From the cell containing the given text, extract its center point as [X, Y] coordinate. 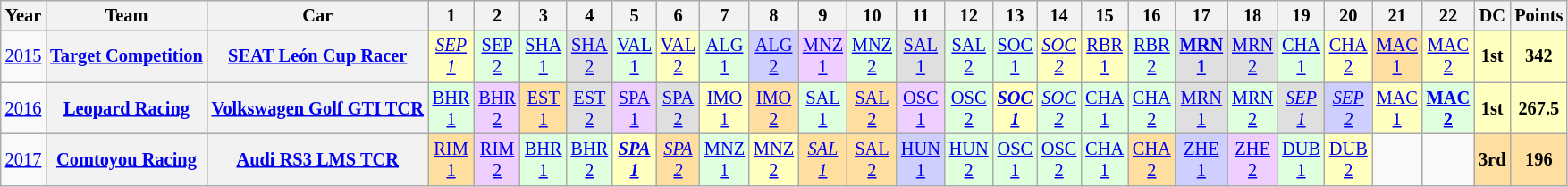
4 [590, 15]
2 [497, 15]
7 [724, 15]
1 [451, 15]
VAL2 [678, 56]
Car [318, 15]
196 [1538, 159]
2017 [23, 159]
14 [1058, 15]
ZHE1 [1201, 159]
DC [1492, 15]
SHA2 [590, 56]
19 [1302, 15]
ZHE2 [1252, 159]
9 [822, 15]
EST2 [590, 108]
RIM1 [451, 159]
11 [921, 15]
SHA1 [544, 56]
17 [1201, 15]
VAL1 [635, 56]
10 [873, 15]
342 [1538, 56]
DUB2 [1348, 159]
3 [544, 15]
Points [1538, 15]
DUB1 [1302, 159]
2015 [23, 56]
ALG2 [774, 56]
13 [1016, 15]
5 [635, 15]
ALG1 [724, 56]
HUN2 [969, 159]
Leopard Racing [127, 108]
IMO2 [774, 108]
IMO1 [724, 108]
RIM2 [497, 159]
Comtoyou Racing [127, 159]
EST1 [544, 108]
Year [23, 15]
HUN1 [921, 159]
3rd [1492, 159]
RBR2 [1151, 56]
6 [678, 15]
267.5 [1538, 108]
Volkswagen Golf GTI TCR [318, 108]
16 [1151, 15]
2016 [23, 108]
RBR1 [1105, 56]
Team [127, 15]
18 [1252, 15]
22 [1448, 15]
SEAT León Cup Racer [318, 56]
Target Competition [127, 56]
20 [1348, 15]
21 [1397, 15]
12 [969, 15]
15 [1105, 15]
Audi RS3 LMS TCR [318, 159]
8 [774, 15]
